Return [x, y] of the center of cell containing provided text 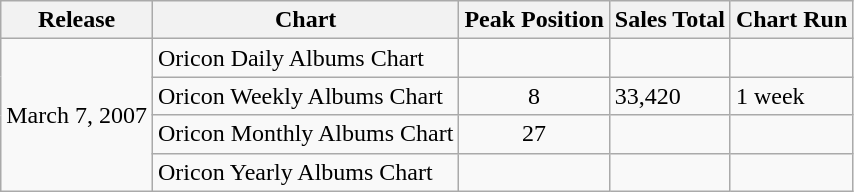
27 [534, 134]
Sales Total [670, 20]
Chart [305, 20]
March 7, 2007 [77, 115]
33,420 [670, 96]
8 [534, 96]
1 week [791, 96]
Chart Run [791, 20]
Oricon Weekly Albums Chart [305, 96]
Oricon Yearly Albums Chart [305, 172]
Oricon Monthly Albums Chart [305, 134]
Oricon Daily Albums Chart [305, 58]
Release [77, 20]
Peak Position [534, 20]
